Return the (X, Y) coordinate for the center point of the cell that contains the specified text.  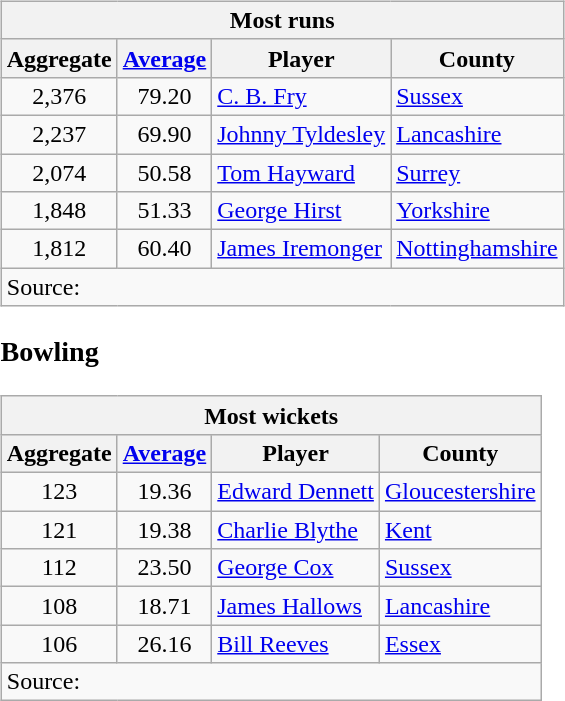
Yorkshire (477, 211)
George Hirst (302, 211)
2,376 (59, 96)
Most wickets (271, 415)
19.36 (164, 492)
Charlie Blythe (296, 530)
19.38 (164, 530)
51.33 (164, 211)
2,237 (59, 134)
26.16 (164, 644)
George Cox (296, 568)
James Hallows (296, 606)
Essex (460, 644)
James Iremonger (302, 249)
Johnny Tyldesley (302, 134)
18.71 (164, 606)
50.58 (164, 173)
23.50 (164, 568)
69.90 (164, 134)
79.20 (164, 96)
108 (59, 606)
Surrey (477, 173)
C. B. Fry (302, 96)
Edward Dennett (296, 492)
1,812 (59, 249)
112 (59, 568)
Bill Reeves (296, 644)
1,848 (59, 211)
Tom Hayward (302, 173)
Most runs (282, 20)
Kent (460, 530)
121 (59, 530)
Nottinghamshire (477, 249)
2,074 (59, 173)
123 (59, 492)
106 (59, 644)
60.40 (164, 249)
Gloucestershire (460, 492)
